Identify which cell holds the provided text, then report its [X, Y] central coordinate. 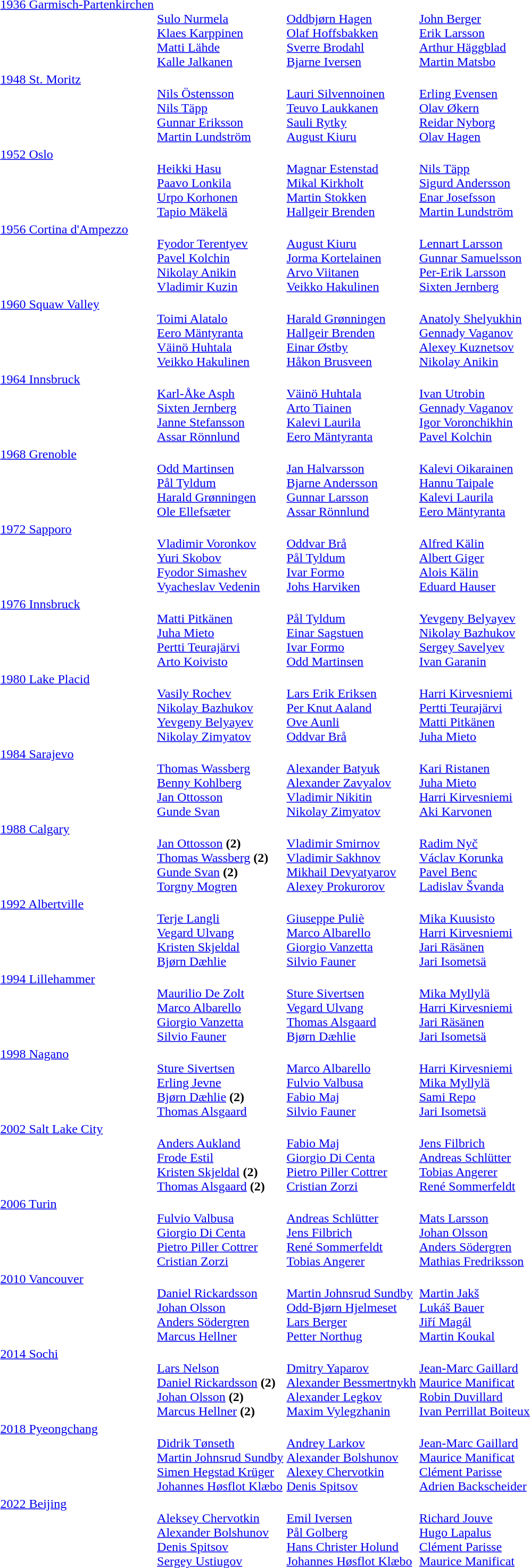
Martin Johnsrud SundbyOdd-Bjørn HjelmesetLars BergerPetter Northug [351, 1307]
Maurilio De ZoltMarco AlbarelloGiorgio Vanzetta Silvio Fauner [220, 1008]
Jan Ottosson (2)Thomas Wassberg (2)Gunde Svan (2) Torgny Mogren [220, 858]
Vladimir SmirnovVladimir SakhnovMikhail Devyatyarov Alexey Prokurorov [351, 858]
Karl-Åke AsphSixten JernbergJanne StefanssonAssar Rönnlund [220, 408]
Fabio MajGiorgio Di CentaPietro Piller CottrerCristian Zorzi [351, 1158]
Magnar EstenstadMikal KirkholtMartin StokkenHallgeir Brenden [351, 183]
Lars Erik EriksenPer Knut AalandOve AunliOddvar Brå [351, 708]
Didrik TønsethMartin Johnsrud SundbySimen Hegstad KrügerJohannes Høsflot Klæbo [220, 1457]
Lars NelsonDaniel Rickardsson (2)Johan Olsson (2)Marcus Hellner (2) [220, 1382]
Matti PitkänenJuha MietoPertti TeurajärviArto Koivisto [220, 633]
Väinö HuhtalaArto TiainenKalevi LaurilaEero Mäntyranta [351, 408]
Giuseppe PulièMarco AlbarelloGiorgio Vanzetta Silvio Fauner [351, 933]
Harald GrønningenHallgeir BrendenEinar ØstbyHåkon Brusveen [351, 333]
Andreas SchlütterJens FilbrichRené SommerfeldtTobias Angerer [351, 1232]
Vasily RochevNikolay BazhukovYevgeny BelyayevNikolay Zimyatov [220, 708]
Andrey LarkovAlexander BolshunovAlexey ChervotkinDenis Spitsov [351, 1457]
Sture SivertsenVegard UlvangThomas Alsgaard Bjørn Dæhlie [351, 1008]
Lauri SilvennoinenTeuvo LaukkanenSauli RytkyAugust Kiuru [351, 108]
Terje LangliVegard UlvangKristen Skjeldal Bjørn Dæhlie [220, 933]
Heikki HasuPaavo LonkilaUrpo KorhonenTapio Mäkelä [220, 183]
Oddvar BråPål TyldumIvar FormoJohs Harviken [351, 558]
Fulvio ValbusaGiorgio Di CentaPietro Piller CottrerCristian Zorzi [220, 1232]
Pål TyldumEinar SagstuenIvar FormoOdd Martinsen [351, 633]
Jan HalvarssonBjarne AnderssonGunnar LarssonAssar Rönnlund [351, 483]
August KiuruJorma KortelainenArvo ViitanenVeikko Hakulinen [351, 258]
Marco AlbarelloFulvio ValbusaFabio MajSilvio Fauner [351, 1083]
Thomas WassbergBenny KohlbergJan OttossonGunde Svan [220, 783]
Dmitry YaparovAlexander BessmertnykhAlexander LegkovMaxim Vylegzhanin [351, 1382]
Anders AuklandFrode EstilKristen Skjeldal (2)Thomas Alsgaard (2) [220, 1158]
Fyodor TerentyevPavel KolchinNikolay AnikinVladimir Kuzin [220, 258]
Nils ÖstenssonNils TäppGunnar ErikssonMartin Lundström [220, 108]
Toimi AlataloEero MäntyrantaVäinö HuhtalaVeikko Hakulinen [220, 333]
Daniel RickardssonJohan OlssonAnders SödergrenMarcus Hellner [220, 1307]
Sture SivertsenErling JevneBjørn Dæhlie (2)Thomas Alsgaard [220, 1083]
Vladimir VoronkovYuri SkobovFyodor SimashevVyacheslav Vedenin [220, 558]
Alexander BatyukAlexander ZavyalovVladimir NikitinNikolay Zimyatov [351, 783]
Odd MartinsenPål TyldumHarald GrønningenOle Ellefsæter [220, 483]
